Return (x, y) of the center of cell containing provided text 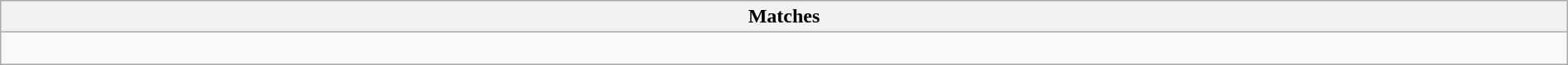
Matches (784, 17)
